Capture the cell that displays the provided text and extract its [x, y] central coordinate. 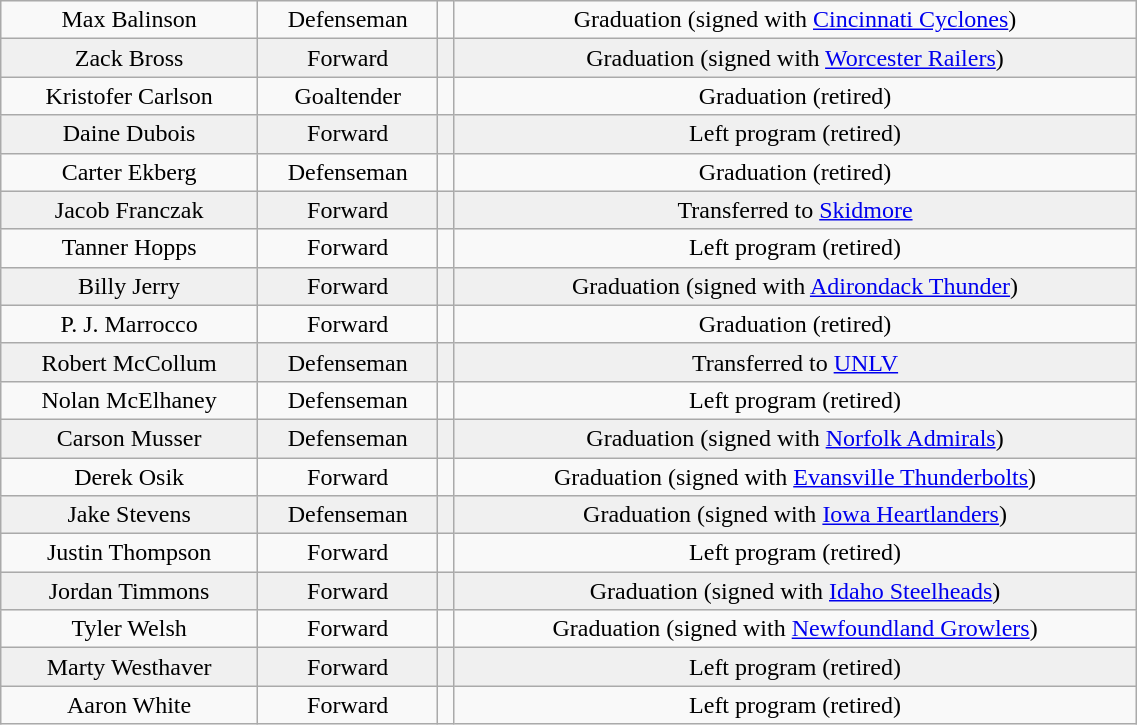
Jacob Franczak [130, 210]
Jake Stevens [130, 515]
Carson Musser [130, 438]
Max Balinson [130, 20]
Graduation (signed with Adirondack Thunder) [795, 286]
Aaron White [130, 705]
Tanner Hopps [130, 248]
Graduation (signed with Evansville Thunderbolts) [795, 477]
Transferred to UNLV [795, 362]
Billy Jerry [130, 286]
Goaltender [347, 96]
Jordan Timmons [130, 591]
Zack Bross [130, 58]
Graduation (signed with Cincinnati Cyclones) [795, 20]
Nolan McElhaney [130, 400]
Graduation (signed with Iowa Heartlanders) [795, 515]
P. J. Marrocco [130, 324]
Daine Dubois [130, 134]
Graduation (signed with Idaho Steelheads) [795, 591]
Graduation (signed with Worcester Railers) [795, 58]
Graduation (signed with Norfolk Admirals) [795, 438]
Derek Osik [130, 477]
Transferred to Skidmore [795, 210]
Carter Ekberg [130, 172]
Robert McCollum [130, 362]
Marty Westhaver [130, 667]
Graduation (signed with Newfoundland Growlers) [795, 629]
Kristofer Carlson [130, 96]
Tyler Welsh [130, 629]
Justin Thompson [130, 553]
